Provide the [x, y] coordinate of the cell's center where the given text is located.  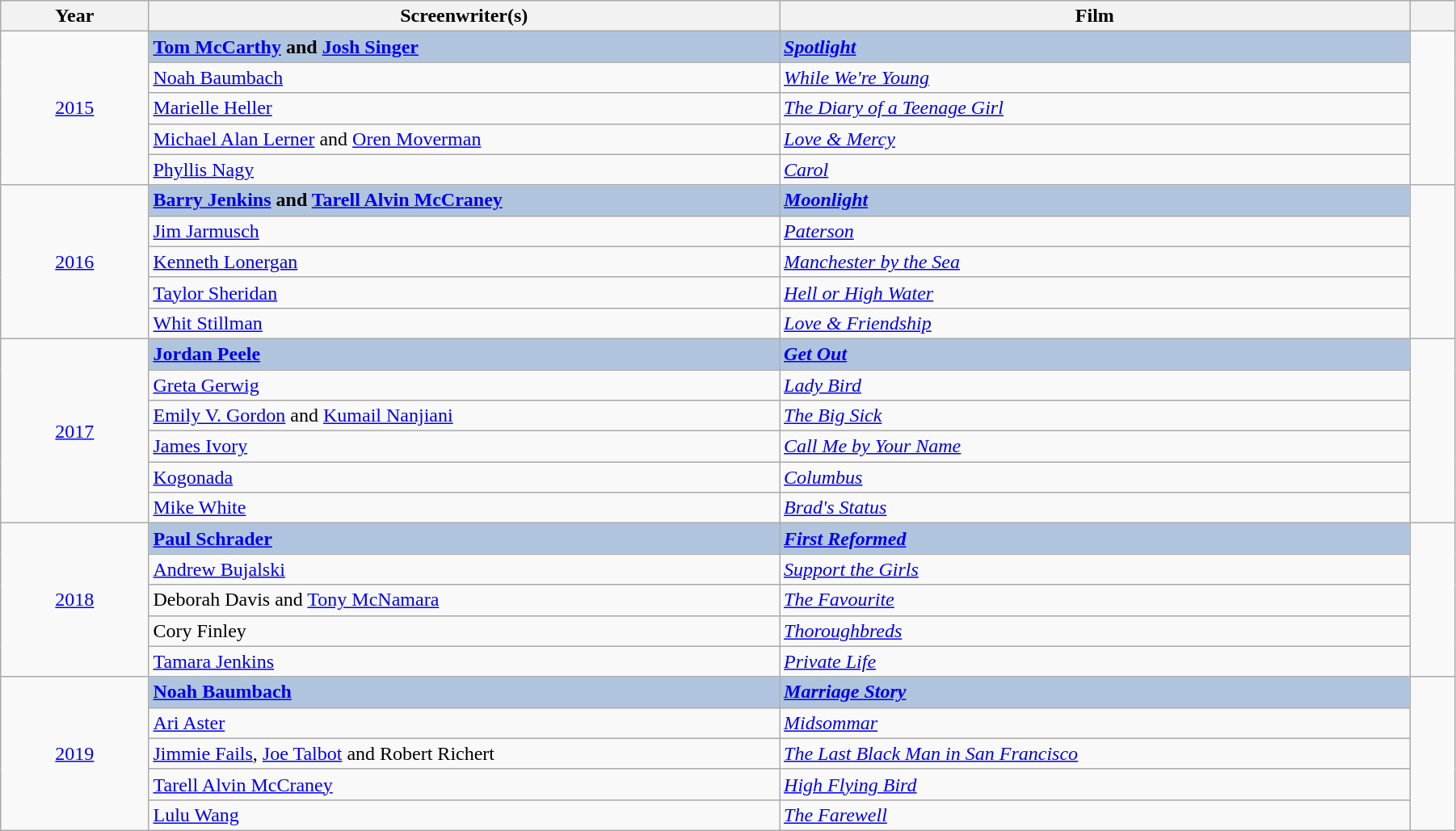
Greta Gerwig [464, 385]
Carol [1096, 170]
Marielle Heller [464, 108]
Cory Finley [464, 631]
Mike White [464, 508]
Marriage Story [1096, 692]
Love & Mercy [1096, 139]
The Favourite [1096, 600]
Thoroughbreds [1096, 631]
Tarell Alvin McCraney [464, 784]
Ari Aster [464, 723]
Kenneth Lonergan [464, 262]
Lady Bird [1096, 385]
Michael Alan Lerner and Oren Moverman [464, 139]
Phyllis Nagy [464, 170]
Jimmie Fails, Joe Talbot and Robert Richert [464, 753]
First Reformed [1096, 539]
Screenwriter(s) [464, 16]
Manchester by the Sea [1096, 262]
Whit Stillman [464, 323]
The Last Black Man in San Francisco [1096, 753]
Deborah Davis and Tony McNamara [464, 600]
2015 [74, 108]
2017 [74, 430]
High Flying Bird [1096, 784]
Tamara Jenkins [464, 661]
The Farewell [1096, 815]
Jordan Peele [464, 354]
2019 [74, 753]
Get Out [1096, 354]
James Ivory [464, 447]
Private Life [1096, 661]
Jim Jarmusch [464, 231]
Hell or High Water [1096, 292]
Support the Girls [1096, 569]
Kogonada [464, 477]
Tom McCarthy and Josh Singer [464, 47]
Paterson [1096, 231]
The Diary of a Teenage Girl [1096, 108]
Brad's Status [1096, 508]
Barry Jenkins and Tarell Alvin McCraney [464, 200]
Andrew Bujalski [464, 569]
Moonlight [1096, 200]
2018 [74, 600]
Paul Schrader [464, 539]
Film [1096, 16]
Taylor Sheridan [464, 292]
Spotlight [1096, 47]
The Big Sick [1096, 416]
While We're Young [1096, 78]
Emily V. Gordon and Kumail Nanjiani [464, 416]
Midsommar [1096, 723]
Love & Friendship [1096, 323]
2016 [74, 262]
Call Me by Your Name [1096, 447]
Lulu Wang [464, 815]
Columbus [1096, 477]
Year [74, 16]
